For the text-containing cell, return its midpoint in (x, y) coordinate format. 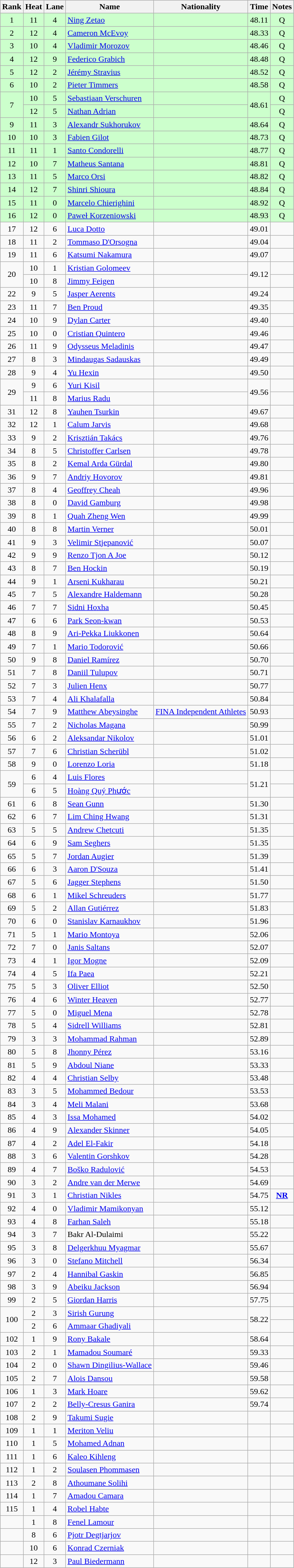
Krisztián Takács (109, 438)
18 (12, 242)
49 (12, 647)
50.70 (259, 660)
Ben Proud (109, 307)
51.30 (259, 804)
115 (12, 1509)
Arseni Kukharau (109, 581)
77 (12, 1013)
Meli Malani (109, 1104)
81 (12, 1065)
37 (12, 490)
34 (12, 451)
NR (282, 1195)
54.18 (259, 1143)
Mindaugas Sadauskas (109, 359)
47 (12, 621)
Christoffer Carlsen (109, 451)
33 (12, 438)
40 (12, 529)
53.53 (259, 1091)
Mohammed Bedour (109, 1091)
105 (12, 1378)
54.05 (259, 1130)
Abeiku Jackson (109, 1287)
51 (12, 673)
48.81 (259, 164)
72 (12, 947)
79 (12, 1039)
Daniil Tulupov (109, 673)
48.33 (259, 33)
56 (12, 738)
Nationality (201, 7)
46 (12, 608)
Shawn Dingilius-Wallace (109, 1365)
36 (12, 477)
64 (12, 843)
Ben Hockin (109, 568)
Heat (34, 7)
50.71 (259, 673)
Vladimir Morozov (109, 46)
Lorenzo Loria (109, 764)
55 (12, 725)
62 (12, 817)
107 (12, 1404)
89 (12, 1169)
76 (12, 1000)
Jimmy Feigen (109, 281)
Jasper Aerents (109, 294)
14 (12, 190)
Adel El-Fakir (109, 1143)
Matheus Santana (109, 164)
53.33 (259, 1065)
Athoumane Solihi (109, 1483)
17 (12, 229)
Name (109, 7)
Quah Zheng Wen (109, 516)
54.28 (259, 1156)
63 (12, 830)
58 (12, 764)
82 (12, 1078)
Alexander Skinner (109, 1130)
Mikel Schreuders (109, 895)
48.84 (259, 190)
Paul Biedermann (109, 1561)
58.64 (259, 1339)
Soulasen Phommasen (109, 1470)
Giordan Harris (109, 1300)
52.77 (259, 1000)
Paweł Korzeniowski (109, 216)
87 (12, 1143)
92 (12, 1209)
48.92 (259, 203)
Pjotr Degtjarjov (109, 1535)
Lane (55, 7)
Sidni Hoxha (109, 608)
52.50 (259, 987)
Jhonny Pérez (109, 1052)
Aaron D'Souza (109, 869)
Luca Dotto (109, 229)
42 (12, 555)
25 (12, 333)
Tommaso D'Orsogna (109, 242)
59.46 (259, 1365)
Mario Todorović (109, 647)
50.28 (259, 594)
49.47 (259, 346)
50.12 (259, 555)
15 (12, 203)
53.68 (259, 1104)
20 (12, 274)
59.33 (259, 1352)
49.50 (259, 372)
48.77 (259, 150)
41 (12, 542)
Stefano Mitchell (109, 1261)
13 (12, 177)
48.48 (259, 59)
97 (12, 1274)
Robel Habte (109, 1509)
50.53 (259, 621)
51.77 (259, 895)
49.56 (259, 392)
Marius Radu (109, 399)
Mark Hoare (109, 1391)
69 (12, 908)
Mario Montoya (109, 934)
Bakr Al-Dulaimi (109, 1235)
109 (12, 1430)
50.07 (259, 542)
Renzo Tjon A Joe (109, 555)
Matthew Abeysinghe (109, 712)
59.62 (259, 1391)
19 (12, 255)
52.89 (259, 1039)
Christian Nikles (109, 1195)
53.16 (259, 1052)
90 (12, 1182)
51.96 (259, 921)
48.11 (259, 20)
53.48 (259, 1078)
102 (12, 1339)
93 (12, 1222)
50.66 (259, 647)
Daniel Ramírez (109, 660)
68 (12, 895)
51.83 (259, 908)
Janis Saltans (109, 947)
54 (12, 712)
49.76 (259, 438)
Kaleo Kihleng (109, 1457)
Oliver Elliot (109, 987)
51.50 (259, 882)
98 (12, 1287)
Santo Condorelli (109, 150)
Marcelo Chierighini (109, 203)
113 (12, 1483)
50.45 (259, 608)
49.49 (259, 359)
Katsumi Nakamura (109, 255)
Mamadou Soumaré (109, 1352)
50 (12, 660)
39 (12, 516)
57.75 (259, 1300)
Christian Selby (109, 1078)
52.81 (259, 1026)
Dylan Carter (109, 320)
85 (12, 1117)
49.81 (259, 477)
Shinri Shioura (109, 190)
Cameron McEvoy (109, 33)
50.64 (259, 634)
Issa Mohamed (109, 1117)
49.04 (259, 242)
Ifa Paea (109, 974)
49.24 (259, 294)
Andre van der Merwe (109, 1182)
31 (12, 412)
26 (12, 346)
35 (12, 464)
52.78 (259, 1013)
58.22 (259, 1319)
Delgerkhuu Myagmar (109, 1248)
57 (12, 751)
Rony Bakale (109, 1339)
99 (12, 1300)
Stanislav Karnaukhov (109, 921)
55.12 (259, 1209)
61 (12, 804)
51.01 (259, 738)
Ning Zetao (109, 20)
Calum Jarvis (109, 425)
Luis Flores (109, 777)
103 (12, 1352)
53 (12, 699)
43 (12, 568)
Mohamed Adnan (109, 1443)
49.01 (259, 229)
52.07 (259, 947)
Pieter Timmers (109, 85)
48.46 (259, 46)
Yuri Kisil (109, 386)
Andriy Hovorov (109, 477)
65 (12, 856)
48.93 (259, 216)
67 (12, 882)
29 (12, 392)
52.21 (259, 974)
78 (12, 1026)
27 (12, 359)
Christian Scherübl (109, 751)
55.67 (259, 1248)
49.40 (259, 320)
114 (12, 1496)
51.39 (259, 856)
50.21 (259, 581)
94 (12, 1235)
Notes (282, 7)
44 (12, 581)
52.09 (259, 960)
50.77 (259, 686)
Martin Verner (109, 529)
Jérémy Stravius (109, 72)
50.93 (259, 712)
Aleksandar Nikolov (109, 738)
Park Seon-kwan (109, 621)
Fenel Lamour (109, 1522)
Julien Henx (109, 686)
48.52 (259, 72)
Boško Radulović (109, 1169)
Geoffrey Cheah (109, 490)
59 (12, 784)
96 (12, 1261)
Vladimir Mamikonyan (109, 1209)
Sean Gunn (109, 804)
Federico Grabich (109, 59)
Sebastiaan Verschuren (109, 98)
49.67 (259, 412)
Kemal Arda Gürdal (109, 464)
32 (12, 425)
91 (12, 1195)
Marco Orsi (109, 177)
Nicholas Magana (109, 725)
48 (12, 634)
Alexandr Sukhorukov (109, 124)
Nathan Adrian (109, 111)
74 (12, 974)
49.99 (259, 516)
52 (12, 686)
48.58 (259, 85)
45 (12, 594)
Rank (12, 7)
Allan Gutiérrez (109, 908)
51.21 (259, 784)
71 (12, 934)
Fabien Gilot (109, 137)
Cristian Quintero (109, 333)
95 (12, 1248)
51.31 (259, 817)
59.58 (259, 1378)
Alexandre Haldemann (109, 594)
54.69 (259, 1182)
50.19 (259, 568)
FINA Independent Athletes (201, 712)
Konrad Czerniak (109, 1548)
Odysseus Meladinis (109, 346)
70 (12, 921)
Valentin Gorshkov (109, 1156)
Hannibal Gaskin (109, 1274)
Ari-Pekka Liukkonen (109, 634)
56.94 (259, 1287)
48.73 (259, 137)
Yu Hexin (109, 372)
59.74 (259, 1404)
106 (12, 1391)
55.18 (259, 1222)
66 (12, 869)
Jagger Stephens (109, 882)
52.06 (259, 934)
50.84 (259, 699)
Ammaar Ghadiyali (109, 1326)
Velimir Stjepanović (109, 542)
50.01 (259, 529)
83 (12, 1091)
Miguel Mena (109, 1013)
Belly-Cresus Ganira (109, 1404)
Igor Mogne (109, 960)
Time (259, 7)
Winter Heaven (109, 1000)
Hoàng Quý Phước (109, 790)
Kristian Golomeev (109, 268)
16 (12, 216)
49.98 (259, 503)
49.68 (259, 425)
48.64 (259, 124)
50.99 (259, 725)
56.34 (259, 1261)
49.78 (259, 451)
49.07 (259, 255)
54.02 (259, 1117)
Alois Dansou (109, 1378)
108 (12, 1417)
Jordan Augier (109, 856)
104 (12, 1365)
Ali Khalafalla (109, 699)
51.18 (259, 764)
49.80 (259, 464)
Amadou Camara (109, 1496)
88 (12, 1156)
80 (12, 1052)
55.22 (259, 1235)
Abdoul Niane (109, 1065)
Sam Seghers (109, 843)
49.46 (259, 333)
David Gamburg (109, 503)
86 (12, 1130)
73 (12, 960)
51.02 (259, 751)
56.85 (259, 1274)
49.96 (259, 490)
54.53 (259, 1169)
Meriton Veliu (109, 1430)
38 (12, 503)
48.61 (259, 105)
Yauhen Tsurkin (109, 412)
28 (12, 372)
49.35 (259, 307)
Sidrell Williams (109, 1026)
Mohammad Rahman (109, 1039)
Takumi Sugie (109, 1417)
100 (12, 1319)
84 (12, 1104)
54.75 (259, 1195)
24 (12, 320)
Farhan Saleh (109, 1222)
111 (12, 1457)
110 (12, 1443)
Lim Ching Hwang (109, 817)
Andrew Chetcuti (109, 830)
49.12 (259, 274)
Sirish Gurung (109, 1313)
22 (12, 294)
48.82 (259, 177)
112 (12, 1470)
75 (12, 987)
23 (12, 307)
51.41 (259, 869)
